Detect which cell encompasses the target text, then output its (x, y) center coordinate. 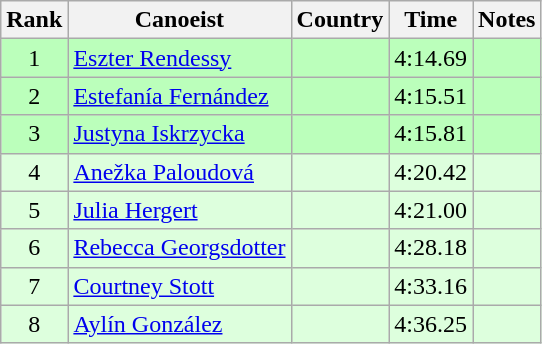
4:20.42 (431, 172)
Rank (34, 20)
Time (431, 20)
Aylín González (180, 324)
4:33.16 (431, 286)
Country (340, 20)
6 (34, 248)
2 (34, 96)
4:28.18 (431, 248)
4:21.00 (431, 210)
Eszter Rendessy (180, 58)
1 (34, 58)
4:36.25 (431, 324)
4 (34, 172)
Estefanía Fernández (180, 96)
Justyna Iskrzycka (180, 134)
8 (34, 324)
7 (34, 286)
4:14.69 (431, 58)
Rebecca Georgsdotter (180, 248)
4:15.51 (431, 96)
Anežka Paloudová (180, 172)
4:15.81 (431, 134)
Courtney Stott (180, 286)
Julia Hergert (180, 210)
5 (34, 210)
Notes (507, 20)
Canoeist (180, 20)
3 (34, 134)
